Output the [X, Y] coordinate of the center of the cell containing the given text.  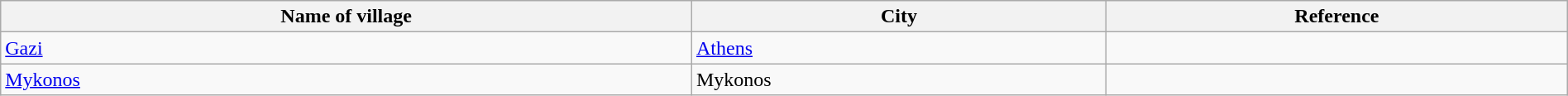
Gazi [347, 48]
Reference [1337, 17]
Athens [898, 48]
Name of village [347, 17]
City [898, 17]
